Extract the [X, Y] coordinate from the center of the cell holding the provided text.  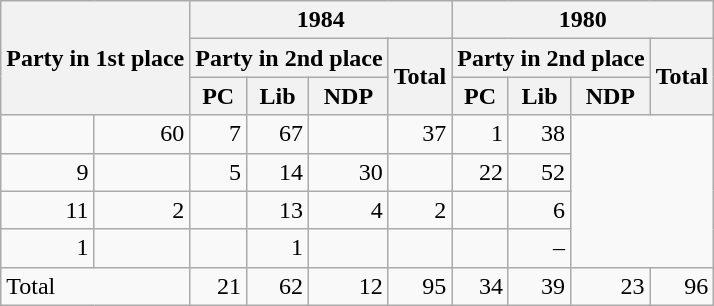
52 [539, 172]
67 [278, 134]
9 [48, 172]
60 [142, 134]
37 [420, 134]
13 [278, 210]
11 [48, 210]
96 [682, 286]
30 [349, 172]
12 [349, 286]
95 [420, 286]
38 [539, 134]
39 [539, 286]
14 [278, 172]
6 [539, 210]
– [539, 248]
Party in 1st place [96, 58]
23 [611, 286]
34 [480, 286]
22 [480, 172]
4 [349, 210]
1984 [321, 20]
1980 [583, 20]
7 [218, 134]
21 [218, 286]
5 [218, 172]
62 [278, 286]
